Determine the [x, y] coordinate at the center of the cell enclosing the given text.  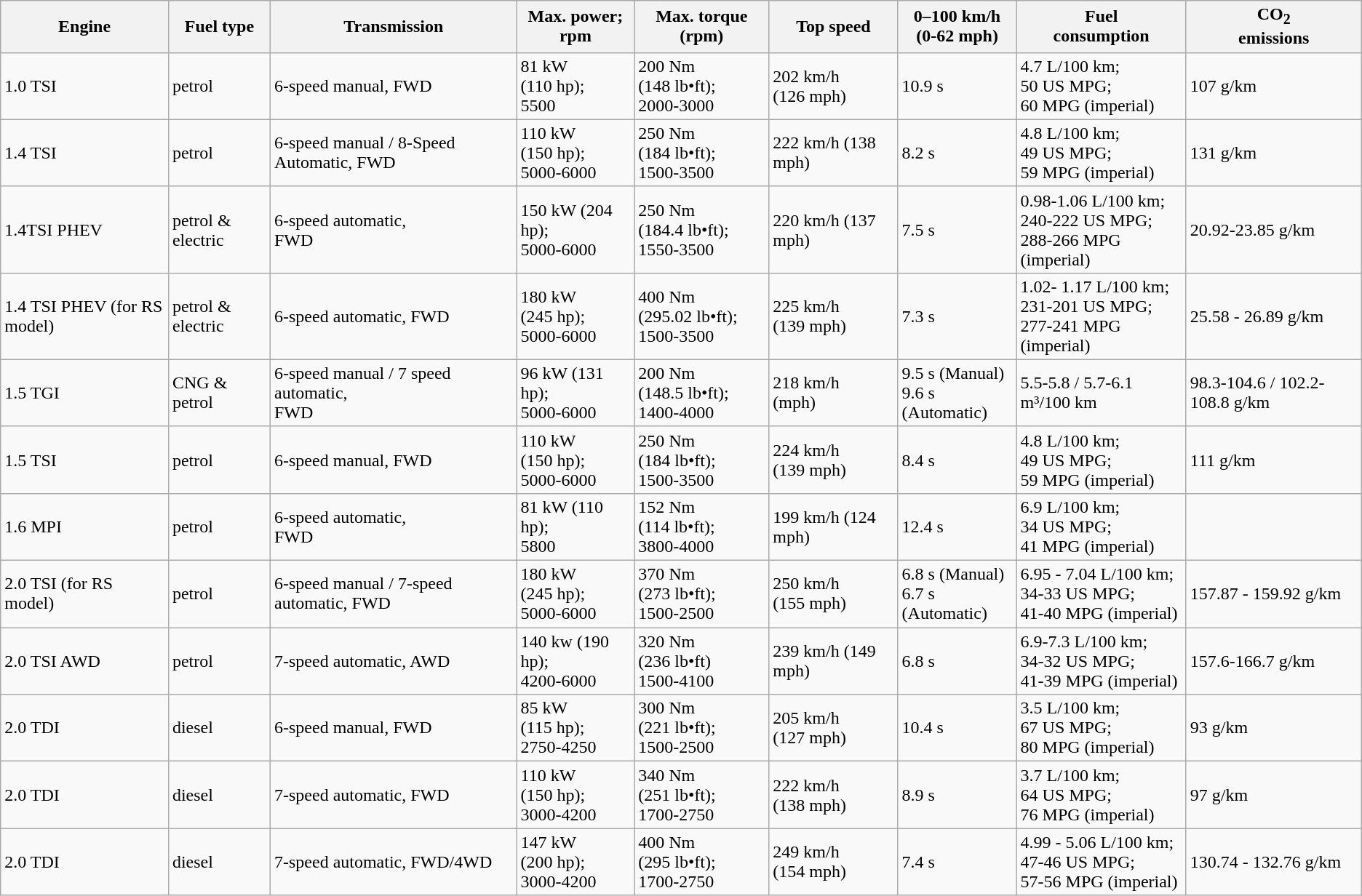
130.74 - 132.76 g/km [1273, 862]
5.5-5.8 / 5.7-6.1 m³/100 km [1102, 393]
10.4 s [957, 728]
6-speed manual / 8-Speed Automatic, FWD [393, 153]
CO2emissions [1273, 26]
340 Nm(251 lb•ft);1700-2750 [701, 795]
1.4TSI PHEV [84, 230]
200 Nm(148 lb•ft);2000-3000 [701, 86]
1.5 TGI [84, 393]
157.87 - 159.92 g/km [1273, 594]
110 kW (150 hp);5000-6000 [576, 153]
4.7 L/100 km;50 US MPG;60 MPG (imperial) [1102, 86]
222 km/h(138 mph) [834, 795]
Max. power; rpm [576, 26]
6.9 L/100 km;34 US MPG;41 MPG (imperial) [1102, 527]
220 km/h (137 mph) [834, 230]
250 Nm(184.4 lb•ft);1550-3500 [701, 230]
400 Nm(295 lb•ft);1700-2750 [701, 862]
98.3-104.6 / 102.2-108.8 g/km [1273, 393]
7-speed automatic, FWD/4WD [393, 862]
225 km/h(139 mph) [834, 316]
249 km/h(154 mph) [834, 862]
6.95 - 7.04 L/100 km;34-33 US MPG;41-40 MPG (imperial) [1102, 594]
9.5 s (Manual)9.6 s (Automatic) [957, 393]
97 g/km [1273, 795]
8.2 s [957, 153]
25.58 - 26.89 g/km [1273, 316]
205 km/h(127 mph) [834, 728]
7.5 s [957, 230]
12.4 s [957, 527]
1.4 TSI [84, 153]
20.92-23.85 g/km [1273, 230]
131 g/km [1273, 153]
6-speed manual / 7-speed automatic, FWD [393, 594]
Fuelconsumption [1102, 26]
4.99 - 5.06 L/100 km;47-46 US MPG;57-56 MPG (imperial) [1102, 862]
Fuel type [219, 26]
200 Nm(148.5 lb•ft);1400-4000 [701, 393]
93 g/km [1273, 728]
222 km/h (138 mph) [834, 153]
Engine [84, 26]
147 kW(200 hp);3000-4200 [576, 862]
1.6 MPI [84, 527]
CNG & petrol [219, 393]
6.8 s (Manual)6.7 s (Automatic) [957, 594]
7-speed automatic, FWD [393, 795]
6.9-7.3 L/100 km;34-32 US MPG;41-39 MPG (imperial) [1102, 661]
8.4 s [957, 460]
140 kw (190 hp);4200-6000 [576, 661]
111 g/km [1273, 460]
152 Nm(114 lb•ft);3800-4000 [701, 527]
0–100 km/h(0-62 mph) [957, 26]
Top speed [834, 26]
Transmission [393, 26]
1.02- 1.17 L/100 km;231-201 US MPG;277-241 MPG (imperial) [1102, 316]
2.0 TSI (for RS model) [84, 594]
224 km/h(139 mph) [834, 460]
6-speed manual / 7 speed automatic,FWD [393, 393]
110 kW(150 hp);3000-4200 [576, 795]
3.5 L/100 km;67 US MPG;80 MPG (imperial) [1102, 728]
10.9 s [957, 86]
96 kW (131 hp);5000-6000 [576, 393]
370 Nm(273 lb•ft);1500-2500 [701, 594]
199 km/h (124 mph) [834, 527]
3.7 L/100 km;64 US MPG;76 MPG (imperial) [1102, 795]
6-speed automatic, FWD [393, 316]
7.3 s [957, 316]
320 Nm(236 lb•ft)1500-4100 [701, 661]
7-speed automatic, AWD [393, 661]
81 kW (110 hp);5500 [576, 86]
157.6-166.7 g/km [1273, 661]
300 Nm(221 lb•ft);1500-2500 [701, 728]
110 kW(150 hp);5000-6000 [576, 460]
239 km/h (149 mph) [834, 661]
150 kW (204 hp);5000-6000 [576, 230]
400 Nm(295.02 lb•ft);1500-3500 [701, 316]
Max. torque (rpm) [701, 26]
218 km/h(mph) [834, 393]
0.98-1.06 L/100 km;240-222 US MPG;288-266 MPG (imperial) [1102, 230]
8.9 s [957, 795]
6.8 s [957, 661]
107 g/km [1273, 86]
1.5 TSI [84, 460]
7.4 s [957, 862]
1.0 TSI [84, 86]
202 km/h(126 mph) [834, 86]
250 km/h(155 mph) [834, 594]
2.0 TSI AWD [84, 661]
1.4 TSI PHEV (for RS model) [84, 316]
85 kW(115 hp);2750-4250 [576, 728]
81 kW (110 hp);5800 [576, 527]
